Scan for the cell matching the given text and deliver its (x, y) coordinate at center. 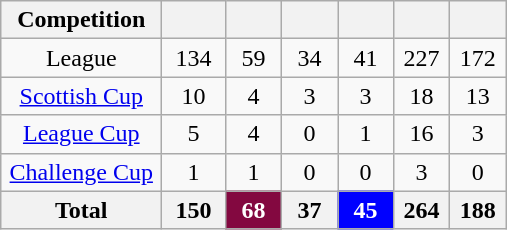
37 (309, 210)
Competition (82, 20)
134 (194, 58)
45 (366, 210)
Scottish Cup (82, 96)
16 (422, 134)
Total (82, 210)
10 (194, 96)
59 (253, 58)
227 (422, 58)
League Cup (82, 134)
Challenge Cup (82, 172)
264 (422, 210)
188 (478, 210)
150 (194, 210)
34 (309, 58)
13 (478, 96)
League (82, 58)
5 (194, 134)
172 (478, 58)
68 (253, 210)
18 (422, 96)
41 (366, 58)
